Scan for the cell matching the given text and deliver its (X, Y) coordinate at center. 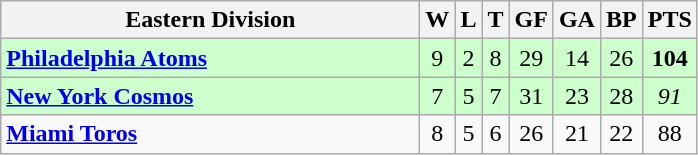
GA (576, 20)
2 (468, 58)
PTS (670, 20)
29 (531, 58)
28 (621, 96)
T (496, 20)
Philadelphia Atoms (210, 58)
Eastern Division (210, 20)
BP (621, 20)
21 (576, 134)
9 (438, 58)
104 (670, 58)
GF (531, 20)
88 (670, 134)
91 (670, 96)
L (468, 20)
22 (621, 134)
W (438, 20)
Miami Toros (210, 134)
14 (576, 58)
6 (496, 134)
23 (576, 96)
New York Cosmos (210, 96)
31 (531, 96)
